Pinpoint the cell where the given text exists, returning its (X, Y) midpoint coordinate. 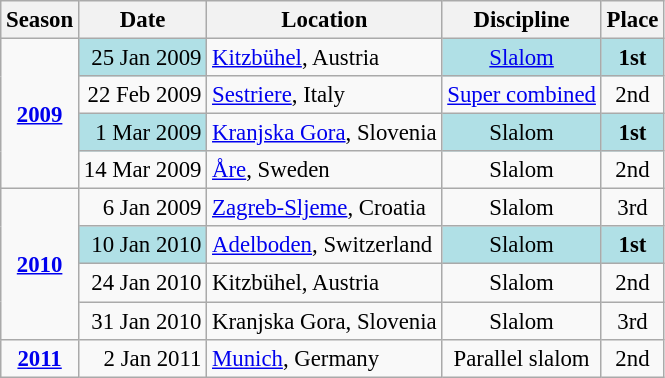
Season (40, 20)
14 Mar 2009 (142, 170)
Location (324, 20)
2 Jan 2011 (142, 358)
Åre, Sweden (324, 170)
Discipline (522, 20)
1 Mar 2009 (142, 133)
22 Feb 2009 (142, 95)
6 Jan 2009 (142, 208)
Parallel slalom (522, 358)
Super combined (522, 95)
Adelboden, Switzerland (324, 245)
2010 (40, 264)
25 Jan 2009 (142, 58)
Sestriere, Italy (324, 95)
31 Jan 2010 (142, 321)
Munich, Germany (324, 358)
2009 (40, 114)
2011 (40, 358)
Zagreb-Sljeme, Croatia (324, 208)
24 Jan 2010 (142, 283)
10 Jan 2010 (142, 245)
Place (632, 20)
Date (142, 20)
